Search for the cell housing the specified text and yield its (x, y) center coordinate. 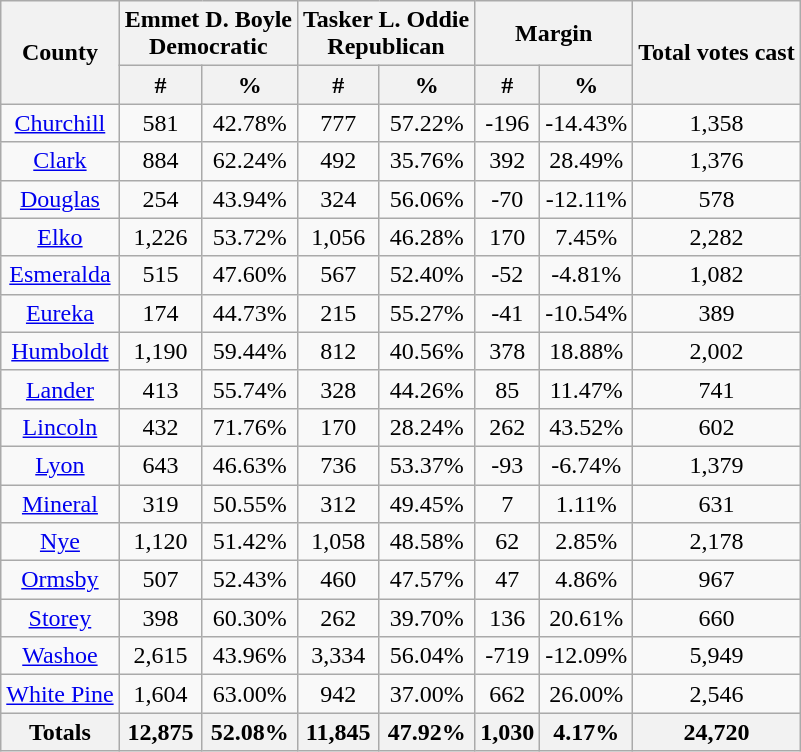
Lincoln (60, 427)
55.74% (250, 389)
Lander (60, 389)
62.24% (250, 161)
Total votes cast (717, 52)
1,056 (338, 237)
1,058 (338, 542)
50.55% (250, 503)
1,226 (160, 237)
Eureka (60, 313)
37.00% (427, 694)
-4.81% (586, 275)
-196 (508, 123)
643 (160, 465)
18.88% (586, 351)
2,282 (717, 237)
56.04% (427, 656)
Esmeralda (60, 275)
35.76% (427, 161)
1,190 (160, 351)
-93 (508, 465)
85 (508, 389)
Emmet D. BoyleDemocratic (208, 34)
62 (508, 542)
11.47% (586, 389)
1,604 (160, 694)
-14.43% (586, 123)
26.00% (586, 694)
1.11% (586, 503)
4.17% (586, 732)
7 (508, 503)
567 (338, 275)
1,379 (717, 465)
2.85% (586, 542)
Clark (60, 161)
884 (160, 161)
52.40% (427, 275)
Lyon (60, 465)
507 (160, 580)
581 (160, 123)
942 (338, 694)
2,546 (717, 694)
60.30% (250, 618)
12,875 (160, 732)
432 (160, 427)
43.94% (250, 199)
Totals (60, 732)
515 (160, 275)
-70 (508, 199)
1,120 (160, 542)
-12.09% (586, 656)
1,376 (717, 161)
47.57% (427, 580)
52.08% (250, 732)
28.24% (427, 427)
662 (508, 694)
52.43% (250, 580)
46.63% (250, 465)
312 (338, 503)
47.92% (427, 732)
1,030 (508, 732)
43.96% (250, 656)
3,334 (338, 656)
43.52% (586, 427)
County (60, 52)
Nye (60, 542)
47 (508, 580)
11,845 (338, 732)
24,720 (717, 732)
Washoe (60, 656)
53.37% (427, 465)
967 (717, 580)
Mineral (60, 503)
389 (717, 313)
Ormsby (60, 580)
812 (338, 351)
174 (160, 313)
-52 (508, 275)
-6.74% (586, 465)
319 (160, 503)
736 (338, 465)
215 (338, 313)
63.00% (250, 694)
741 (717, 389)
-12.11% (586, 199)
Humboldt (60, 351)
492 (338, 161)
Margin (554, 34)
413 (160, 389)
392 (508, 161)
777 (338, 123)
51.42% (250, 542)
378 (508, 351)
2,178 (717, 542)
254 (160, 199)
398 (160, 618)
Elko (60, 237)
602 (717, 427)
660 (717, 618)
1,082 (717, 275)
7.45% (586, 237)
49.45% (427, 503)
328 (338, 389)
40.56% (427, 351)
-10.54% (586, 313)
20.61% (586, 618)
59.44% (250, 351)
55.27% (427, 313)
28.49% (586, 161)
53.72% (250, 237)
44.73% (250, 313)
71.76% (250, 427)
White Pine (60, 694)
-719 (508, 656)
Churchill (60, 123)
4.86% (586, 580)
57.22% (427, 123)
Douglas (60, 199)
Tasker L. OddieRepublican (386, 34)
-41 (508, 313)
44.26% (427, 389)
460 (338, 580)
324 (338, 199)
39.70% (427, 618)
136 (508, 618)
5,949 (717, 656)
2,615 (160, 656)
Storey (60, 618)
631 (717, 503)
578 (717, 199)
56.06% (427, 199)
42.78% (250, 123)
2,002 (717, 351)
46.28% (427, 237)
47.60% (250, 275)
48.58% (427, 542)
1,358 (717, 123)
